Find where the given text appears and provide that cell's center as (x, y) coordinate. 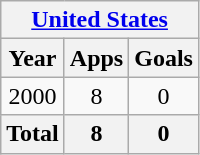
Goals (164, 58)
Apps (96, 58)
Year (33, 58)
United States (100, 20)
2000 (33, 96)
Total (33, 134)
